Determine the (x, y) coordinate at the center of the cell enclosing the given text.  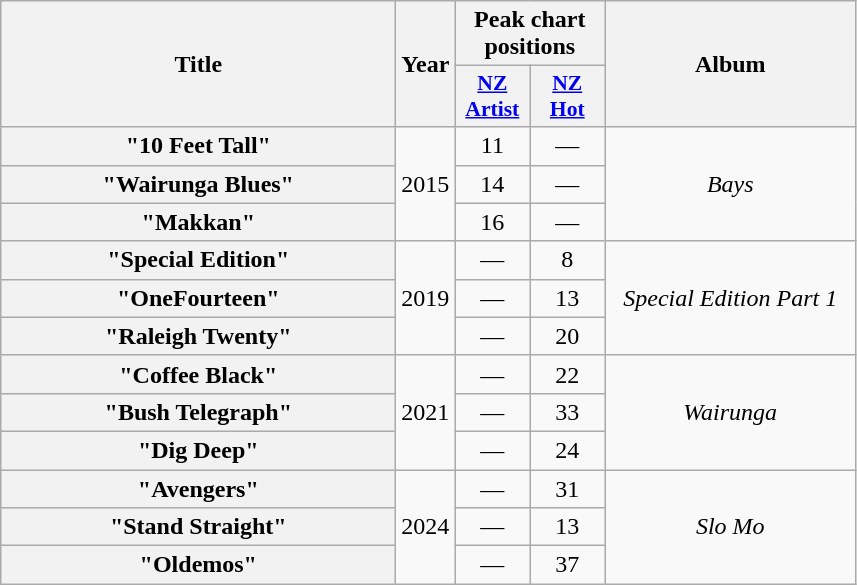
"Dig Deep" (198, 450)
Peak chart positions (530, 34)
"Special Edition" (198, 260)
14 (492, 184)
"Wairunga Blues" (198, 184)
"Stand Straight" (198, 527)
37 (568, 565)
Title (198, 64)
"Bush Telegraph" (198, 412)
"10 Feet Tall" (198, 146)
"Avengers" (198, 489)
2021 (426, 412)
"Raleigh Twenty" (198, 336)
2015 (426, 184)
8 (568, 260)
33 (568, 412)
"Makkan" (198, 222)
2019 (426, 298)
24 (568, 450)
31 (568, 489)
2024 (426, 527)
"Oldemos" (198, 565)
20 (568, 336)
Wairunga (730, 412)
"Coffee Black" (198, 374)
Year (426, 64)
NZArtist (492, 96)
Album (730, 64)
Bays (730, 184)
11 (492, 146)
Slo Mo (730, 527)
Special Edition Part 1 (730, 298)
16 (492, 222)
22 (568, 374)
NZHot (568, 96)
"OneFourteen" (198, 298)
